Search for the cell housing the specified text and yield its (x, y) center coordinate. 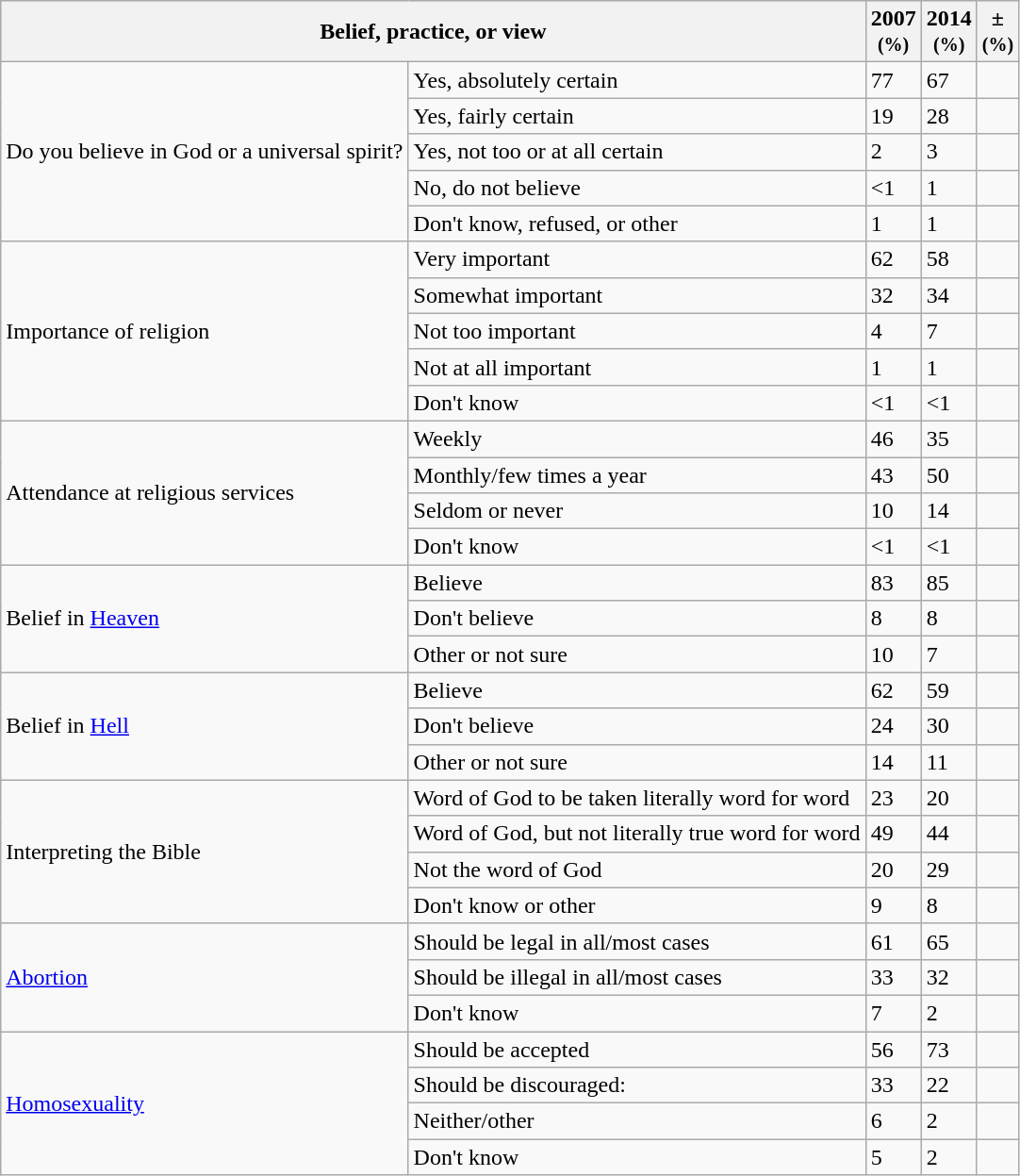
9 (894, 905)
Interpreting the Bible (205, 852)
46 (894, 439)
85 (948, 583)
19 (894, 116)
56 (894, 1050)
44 (948, 834)
34 (948, 295)
29 (948, 870)
Belief, practice, or view (434, 32)
Weekly (637, 439)
Belief in Hell (205, 726)
30 (948, 726)
28 (948, 116)
Should be accepted (637, 1050)
Should be legal in all/most cases (637, 941)
83 (894, 583)
No, do not believe (637, 188)
Word of God to be taken literally word for word (637, 798)
6 (894, 1121)
50 (948, 474)
Should be illegal in all/most cases (637, 977)
22 (948, 1085)
Very important (637, 259)
59 (948, 690)
Yes, not too or at all certain (637, 152)
4 (894, 331)
Abortion (205, 977)
Do you believe in God or a universal spirit? (205, 152)
Don't know or other (637, 905)
3 (948, 152)
2007(%) (894, 32)
Monthly/few times a year (637, 474)
24 (894, 726)
65 (948, 941)
±(%) (997, 32)
35 (948, 439)
Somewhat important (637, 295)
Importance of religion (205, 331)
73 (948, 1050)
Not at all important (637, 367)
Neither/other (637, 1121)
Should be discouraged: (637, 1085)
2014(%) (948, 32)
Belief in Heaven (205, 619)
Don't know, refused, or other (637, 224)
58 (948, 259)
Homosexuality (205, 1103)
Attendance at religious services (205, 492)
43 (894, 474)
Not the word of God (637, 870)
5 (894, 1157)
Yes, fairly certain (637, 116)
61 (894, 941)
23 (894, 798)
77 (894, 80)
49 (894, 834)
Not too important (637, 331)
11 (948, 762)
Yes, absolutely certain (637, 80)
Seldom or never (637, 511)
Word of God, but not literally true word for word (637, 834)
67 (948, 80)
